Provide the [x, y] coordinate of the cell's center where the given text is located.  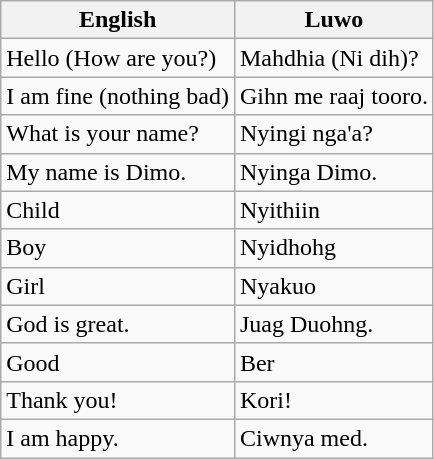
Boy [118, 248]
I am fine (nothing bad) [118, 96]
My name is Dimo. [118, 172]
Ber [334, 362]
English [118, 20]
Nyinga Dimo. [334, 172]
Ciwnya med. [334, 438]
Nyingi nga'a? [334, 134]
What is your name? [118, 134]
Juag Duohng. [334, 324]
Kori! [334, 400]
Luwo [334, 20]
Child [118, 210]
God is great. [118, 324]
Mahdhia (Ni dih)? [334, 58]
Thank you! [118, 400]
Nyidhohg [334, 248]
Hello (How are you?) [118, 58]
Girl [118, 286]
I am happy. [118, 438]
Nyakuo [334, 286]
Gihn me raaj tooro. [334, 96]
Nyithiin [334, 210]
Good [118, 362]
